Scan for the cell matching the given text and deliver its (X, Y) coordinate at center. 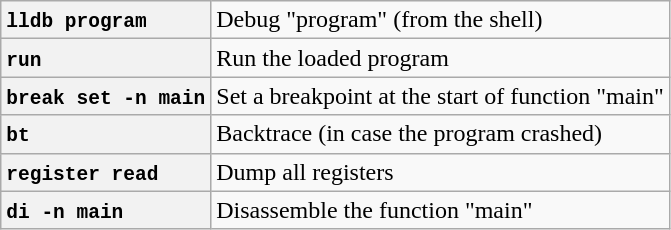
register read (106, 172)
Dump all registers (440, 172)
Debug "program" (from the shell) (440, 20)
di -n main (106, 210)
Backtrace (in case the program crashed) (440, 134)
run (106, 58)
break set -n main (106, 96)
Disassemble the function "main" (440, 210)
Set a breakpoint at the start of function "main" (440, 96)
bt (106, 134)
lldb program (106, 20)
Run the loaded program (440, 58)
